Return the [x, y] coordinate for the center point of the cell that contains the specified text.  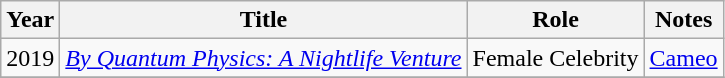
Year [30, 20]
By Quantum Physics: A Nightlife Venture [264, 58]
Title [264, 20]
Cameo [684, 58]
Female Celebrity [556, 58]
Role [556, 20]
2019 [30, 58]
Notes [684, 20]
